Locate the cell with the specified text and output its (x, y) center coordinate. 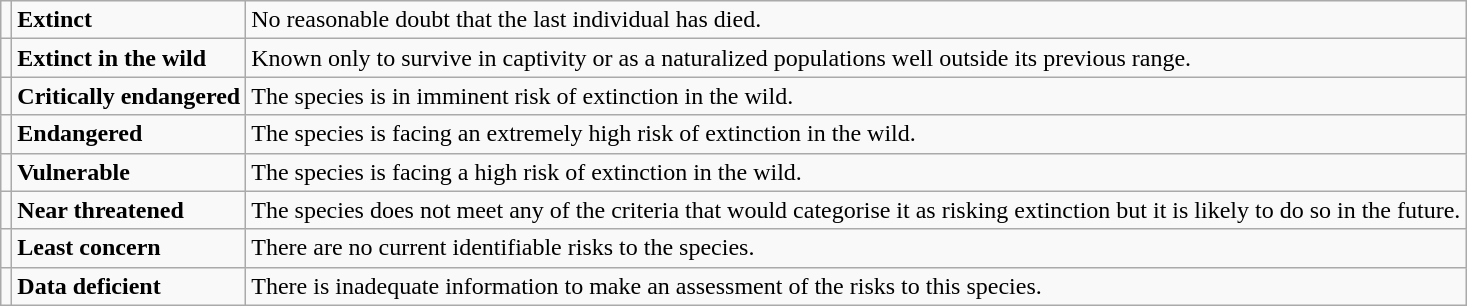
The species is facing a high risk of extinction in the wild. (856, 172)
The species is facing an extremely high risk of extinction in the wild. (856, 134)
The species does not meet any of the criteria that would categorise it as risking extinction but it is likely to do so in the future. (856, 210)
Vulnerable (129, 172)
Known only to survive in captivity or as a naturalized populations well outside its previous range. (856, 58)
Endangered (129, 134)
There is inadequate information to make an assessment of the risks to this species. (856, 286)
Critically endangered (129, 96)
Extinct (129, 20)
Least concern (129, 248)
Extinct in the wild (129, 58)
No reasonable doubt that the last individual has died. (856, 20)
Near threatened (129, 210)
The species is in imminent risk of extinction in the wild. (856, 96)
Data deficient (129, 286)
There are no current identifiable risks to the species. (856, 248)
